From the cell containing the given text, extract its center point as [X, Y] coordinate. 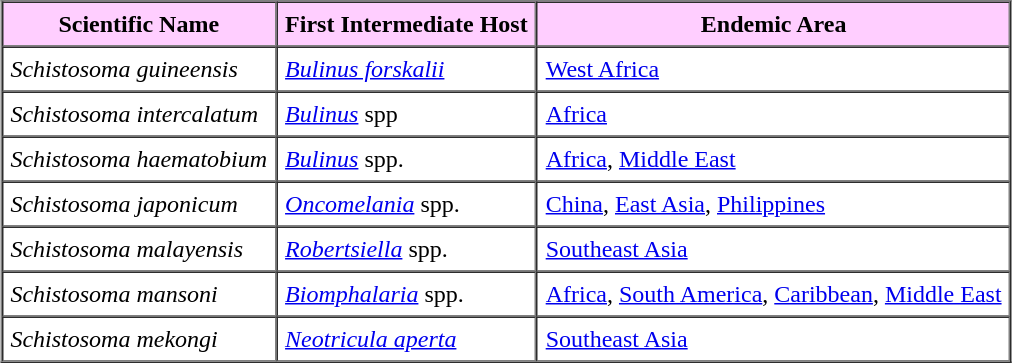
Schistosoma guineensis [138, 68]
Schistosoma mansoni [138, 294]
China, East Asia, Philippines [774, 204]
Bulinus spp. [406, 158]
Biomphalaria spp. [406, 294]
West Africa [774, 68]
Robertsiella spp. [406, 248]
Schistosoma malayensis [138, 248]
Schistosoma japonicum [138, 204]
Africa [774, 114]
Schistosoma mekongi [138, 338]
Africa, Middle East [774, 158]
Neotricula aperta [406, 338]
Schistosoma haematobium [138, 158]
Oncomelania spp. [406, 204]
Scientific Name [138, 24]
Bulinus forskalii [406, 68]
Africa, South America, Caribbean, Middle East [774, 294]
Schistosoma intercalatum [138, 114]
Endemic Area [774, 24]
First Intermediate Host [406, 24]
Bulinus spp [406, 114]
